Capture the cell that displays the provided text and extract its [x, y] central coordinate. 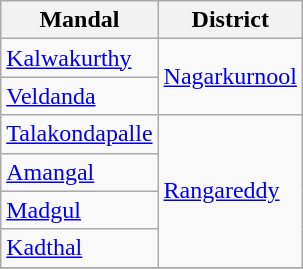
Talakondapalle [80, 134]
Madgul [80, 210]
Mandal [80, 20]
District [230, 20]
Rangareddy [230, 191]
Amangal [80, 172]
Kalwakurthy [80, 58]
Veldanda [80, 96]
Kadthal [80, 248]
Nagarkurnool [230, 77]
